Locate the cell with the specified text and output its (x, y) center coordinate. 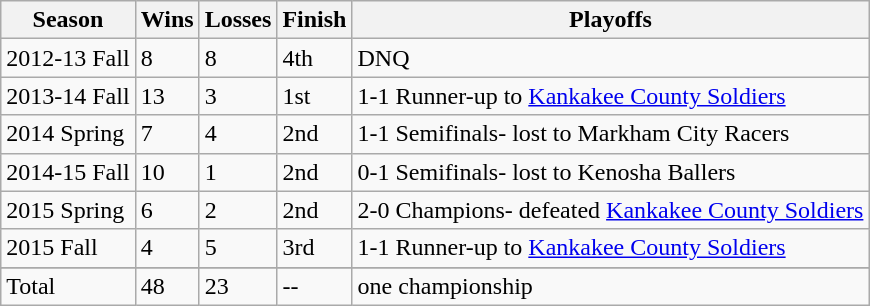
-- (314, 286)
3rd (314, 248)
2 (238, 210)
Season (68, 20)
5 (238, 248)
6 (167, 210)
0-1 Semifinals- lost to Kenosha Ballers (610, 172)
one championship (610, 286)
2012-13 Fall (68, 58)
2015 Fall (68, 248)
DNQ (610, 58)
2-0 Champions- defeated Kankakee County Soldiers (610, 210)
1 (238, 172)
48 (167, 286)
1st (314, 96)
1-1 Semifinals- lost to Markham City Racers (610, 134)
Playoffs (610, 20)
23 (238, 286)
4th (314, 58)
7 (167, 134)
10 (167, 172)
2014-15 Fall (68, 172)
2015 Spring (68, 210)
Total (68, 286)
Losses (238, 20)
2014 Spring (68, 134)
2013-14 Fall (68, 96)
Finish (314, 20)
13 (167, 96)
3 (238, 96)
Wins (167, 20)
